Scan for the cell matching the given text and deliver its [X, Y] coordinate at center. 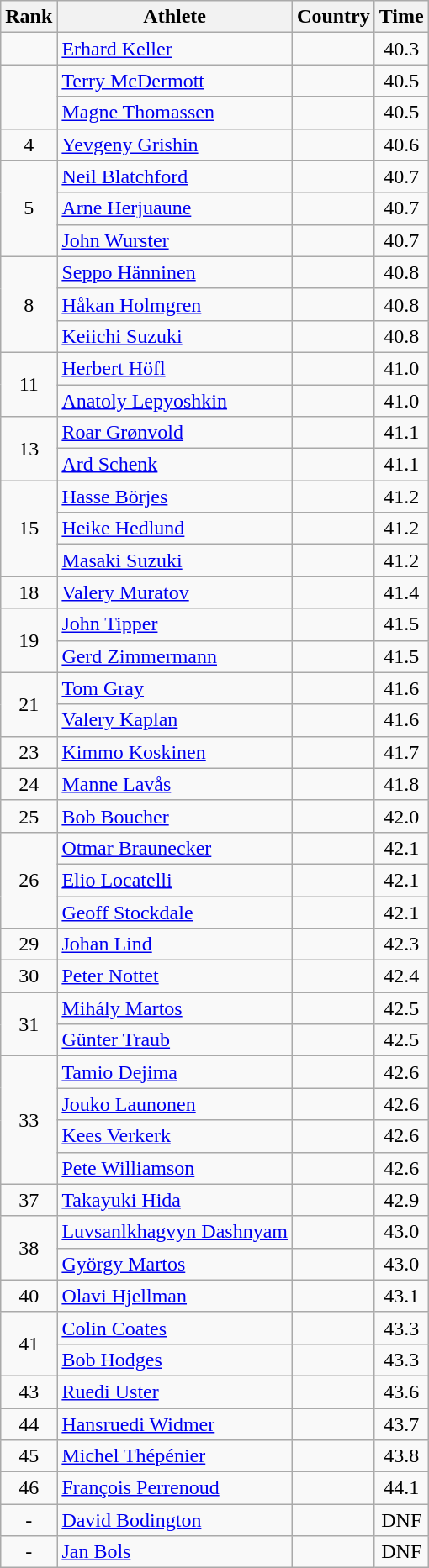
Johan Lind [175, 944]
44 [29, 1424]
Seppo Hänninen [175, 272]
13 [29, 449]
11 [29, 384]
44.1 [401, 1488]
33 [29, 1120]
John Tipper [175, 624]
Manne Lavås [175, 784]
Yevgeny Grishin [175, 145]
Neil Blatchford [175, 176]
Bob Hodges [175, 1360]
Keiichi Suzuki [175, 336]
Colin Coates [175, 1328]
Tom Gray [175, 688]
Peter Nottet [175, 976]
42.0 [401, 816]
Herbert Höfl [175, 368]
Geoff Stockdale [175, 912]
4 [29, 145]
24 [29, 784]
Anatoly Lepyoshkin [175, 401]
Erhard Keller [175, 49]
Tamio Dejima [175, 1072]
25 [29, 816]
41 [29, 1344]
Valery Muratov [175, 592]
Bob Boucher [175, 816]
26 [29, 880]
19 [29, 640]
46 [29, 1488]
Magne Thomassen [175, 113]
Valery Kaplan [175, 720]
Rank [29, 17]
Otmar Braunecker [175, 848]
David Bodington [175, 1520]
Country [334, 17]
30 [29, 976]
8 [29, 304]
Michel Thépénier [175, 1456]
43.1 [401, 1296]
21 [29, 704]
Håkan Holmgren [175, 304]
45 [29, 1456]
42.9 [401, 1200]
Jan Bols [175, 1552]
Terry McDermott [175, 81]
31 [29, 1024]
29 [29, 944]
György Martos [175, 1264]
Roar Grønvold [175, 433]
Hansruedi Widmer [175, 1424]
Elio Locatelli [175, 880]
43.7 [401, 1424]
Pete Williamson [175, 1168]
Kimmo Koskinen [175, 752]
41.8 [401, 784]
Masaki Suzuki [175, 560]
Heike Hedlund [175, 529]
18 [29, 592]
Kees Verkerk [175, 1136]
Arne Herjuaune [175, 208]
Mihály Martos [175, 1008]
Gerd Zimmermann [175, 656]
Olavi Hjellman [175, 1296]
Athlete [175, 17]
23 [29, 752]
Luvsanlkhagvyn Dashnyam [175, 1232]
43.6 [401, 1392]
Ard Schenk [175, 465]
Jouko Launonen [175, 1104]
42.3 [401, 944]
François Perrenoud [175, 1488]
Ruedi Uster [175, 1392]
41.7 [401, 752]
41.4 [401, 592]
Günter Traub [175, 1040]
40.3 [401, 49]
38 [29, 1248]
37 [29, 1200]
5 [29, 208]
40 [29, 1296]
15 [29, 529]
43.8 [401, 1456]
42.4 [401, 976]
Takayuki Hida [175, 1200]
40.6 [401, 145]
Time [401, 17]
43 [29, 1392]
Hasse Börjes [175, 497]
John Wurster [175, 240]
